Extract the (X, Y) coordinate from the center of the cell holding the provided text.  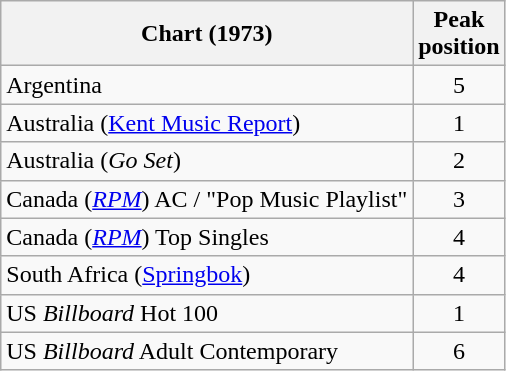
6 (459, 351)
Argentina (207, 85)
US Billboard Adult Contemporary (207, 351)
Canada (RPM) AC / "Pop Music Playlist" (207, 199)
US Billboard Hot 100 (207, 313)
Australia (Kent Music Report) (207, 123)
Australia (Go Set) (207, 161)
Peakposition (459, 34)
Chart (1973) (207, 34)
South Africa (Springbok) (207, 275)
Canada (RPM) Top Singles (207, 237)
2 (459, 161)
5 (459, 85)
3 (459, 199)
